Identify which cell holds the provided text, then report its (X, Y) central coordinate. 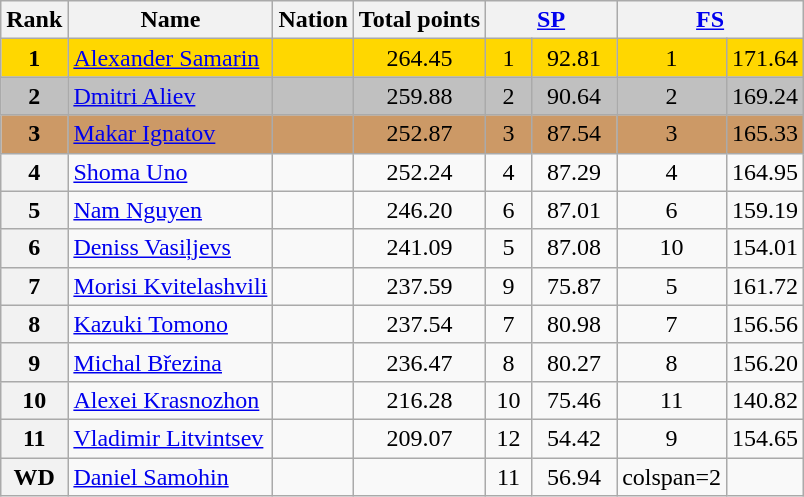
SP (552, 20)
Rank (34, 20)
Dmitri Aliev (170, 96)
87.08 (574, 248)
92.81 (574, 58)
Makar Ignatov (170, 134)
171.64 (766, 58)
216.28 (419, 400)
165.33 (766, 134)
169.24 (766, 96)
154.01 (766, 248)
154.65 (766, 438)
75.46 (574, 400)
Daniel Samohin (170, 477)
FS (710, 20)
241.09 (419, 248)
140.82 (766, 400)
Deniss Vasiļjevs (170, 248)
Vladimir Litvintsev (170, 438)
Alexander Samarin (170, 58)
246.20 (419, 210)
80.98 (574, 324)
Nam Nguyen (170, 210)
159.19 (766, 210)
80.27 (574, 362)
87.29 (574, 172)
156.20 (766, 362)
54.42 (574, 438)
Alexei Krasnozhon (170, 400)
259.88 (419, 96)
Shoma Uno (170, 172)
236.47 (419, 362)
WD (34, 477)
264.45 (419, 58)
Total points (419, 20)
209.07 (419, 438)
56.94 (574, 477)
Michal Březina (170, 362)
87.54 (574, 134)
156.56 (766, 324)
Name (170, 20)
164.95 (766, 172)
237.54 (419, 324)
87.01 (574, 210)
Kazuki Tomono (170, 324)
12 (509, 438)
90.64 (574, 96)
Nation (313, 20)
237.59 (419, 286)
252.87 (419, 134)
75.87 (574, 286)
Morisi Kvitelashvili (170, 286)
colspan=2 (672, 477)
161.72 (766, 286)
252.24 (419, 172)
